Find where the given text appears and provide that cell's center as (X, Y) coordinate. 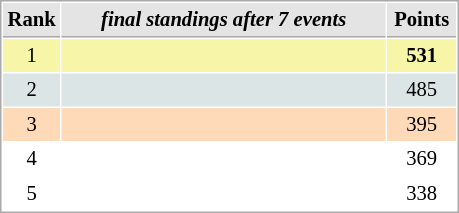
1 (32, 56)
4 (32, 158)
2 (32, 90)
338 (422, 194)
369 (422, 158)
485 (422, 90)
395 (422, 124)
final standings after 7 events (224, 20)
5 (32, 194)
3 (32, 124)
531 (422, 56)
Points (422, 20)
Rank (32, 20)
